For the text-containing cell, return its midpoint in [x, y] coordinate format. 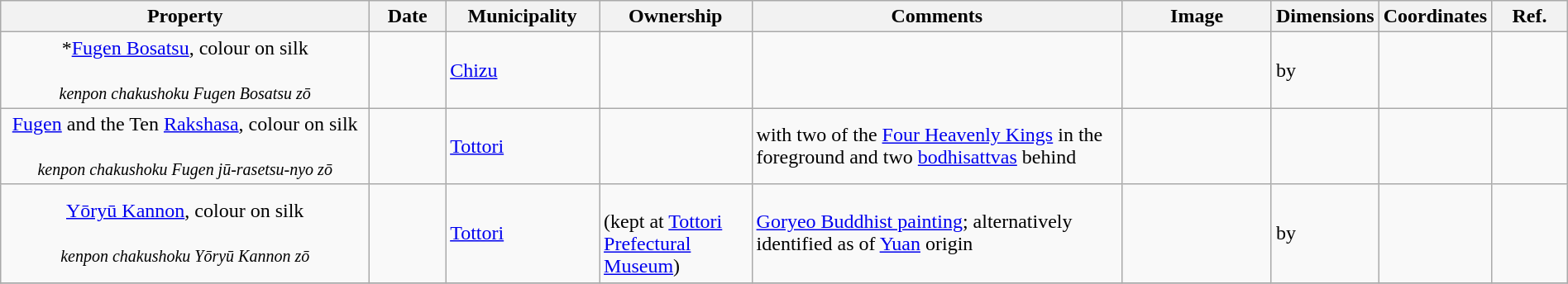
Fugen and the Ten Rakshasa, colour on silkkenpon chakushoku Fugen jū-rasetsu-nyo zō [185, 146]
*Fugen Bosatsu, colour on silkkenpon chakushoku Fugen Bosatsu zō [185, 70]
Property [185, 17]
Chizu [523, 70]
(kept at Tottori Prefectural Museum) [676, 233]
Coordinates [1435, 17]
with two of the Four Heavenly Kings in the foreground and two bodhisattvas behind [937, 146]
Image [1198, 17]
Comments [937, 17]
Ref. [1530, 17]
Goryeo Buddhist painting; alternatively identified as of Yuan origin [937, 233]
Municipality [523, 17]
Yōryū Kannon, colour on silkkenpon chakushoku Yōryū Kannon zō [185, 233]
Ownership [676, 17]
Dimensions [1325, 17]
Date [408, 17]
